Locate the cell with the specified text and output its [x, y] center coordinate. 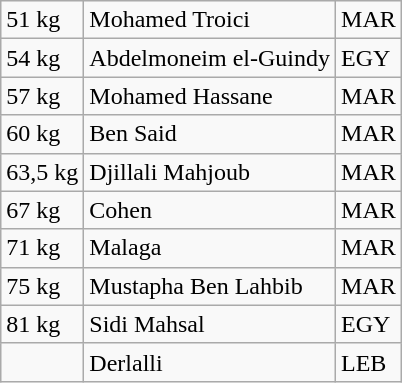
67 kg [42, 210]
57 kg [42, 96]
51 kg [42, 20]
LEB [369, 362]
Ben Said [210, 134]
81 kg [42, 324]
Sidi Mahsal [210, 324]
Mohamed Hassane [210, 96]
Abdelmoneim el-Guindy [210, 58]
Derlalli [210, 362]
75 kg [42, 286]
Mustapha Ben Lahbib [210, 286]
Cohen [210, 210]
Mohamed Troici [210, 20]
60 kg [42, 134]
54 kg [42, 58]
Djillali Mahjoub [210, 172]
71 kg [42, 248]
63,5 kg [42, 172]
Malaga [210, 248]
